Return the (x, y) coordinate for the center point of the cell that contains the specified text.  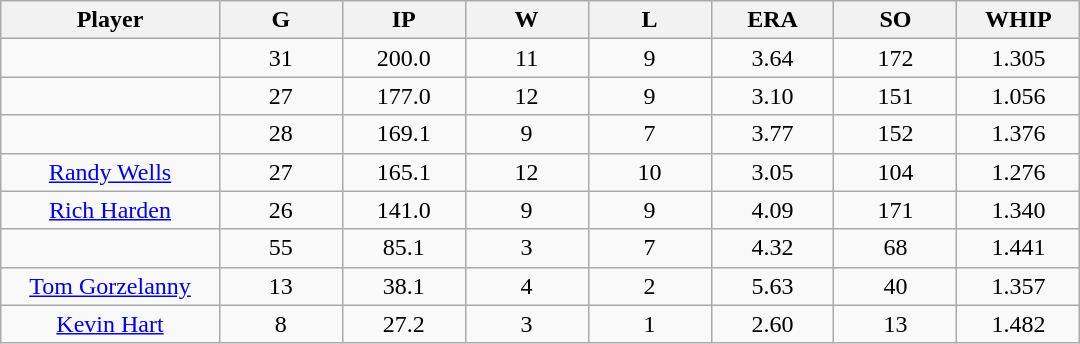
2.60 (772, 324)
177.0 (404, 96)
4.32 (772, 248)
Tom Gorzelanny (110, 286)
G (280, 20)
38.1 (404, 286)
1.056 (1018, 96)
3.05 (772, 172)
40 (896, 286)
3.64 (772, 58)
IP (404, 20)
151 (896, 96)
1.376 (1018, 134)
SO (896, 20)
27.2 (404, 324)
WHIP (1018, 20)
152 (896, 134)
171 (896, 210)
4 (526, 286)
10 (650, 172)
Rich Harden (110, 210)
5.63 (772, 286)
8 (280, 324)
L (650, 20)
3.77 (772, 134)
Randy Wells (110, 172)
1.482 (1018, 324)
Kevin Hart (110, 324)
68 (896, 248)
200.0 (404, 58)
11 (526, 58)
1.305 (1018, 58)
141.0 (404, 210)
2 (650, 286)
1 (650, 324)
1.357 (1018, 286)
165.1 (404, 172)
26 (280, 210)
ERA (772, 20)
31 (280, 58)
3.10 (772, 96)
1.276 (1018, 172)
4.09 (772, 210)
1.340 (1018, 210)
1.441 (1018, 248)
W (526, 20)
104 (896, 172)
55 (280, 248)
Player (110, 20)
85.1 (404, 248)
169.1 (404, 134)
28 (280, 134)
172 (896, 58)
